Return [x, y] of the center of cell containing provided text 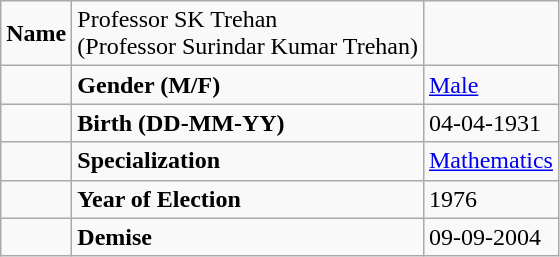
Demise [248, 237]
Gender (M/F) [248, 85]
Specialization [248, 161]
Mathematics [490, 161]
Birth (DD-MM-YY) [248, 123]
Professor SK Trehan(Professor Surindar Kumar Trehan) [248, 34]
09-09-2004 [490, 237]
1976 [490, 199]
Male [490, 85]
Year of Election [248, 199]
Name [36, 34]
04-04-1931 [490, 123]
